Search for the cell housing the specified text and yield its [X, Y] center coordinate. 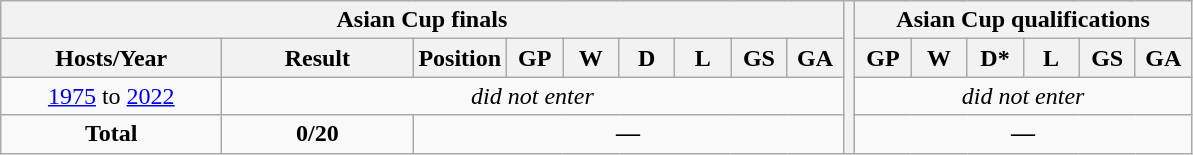
Hosts/Year [112, 58]
Total [112, 134]
Asian Cup finals [422, 20]
1975 to 2022 [112, 96]
Position [460, 58]
0/20 [318, 134]
Result [318, 58]
D [647, 58]
Asian Cup qualifications [1023, 20]
D* [995, 58]
